Detect which cell encompasses the target text, then output its [x, y] center coordinate. 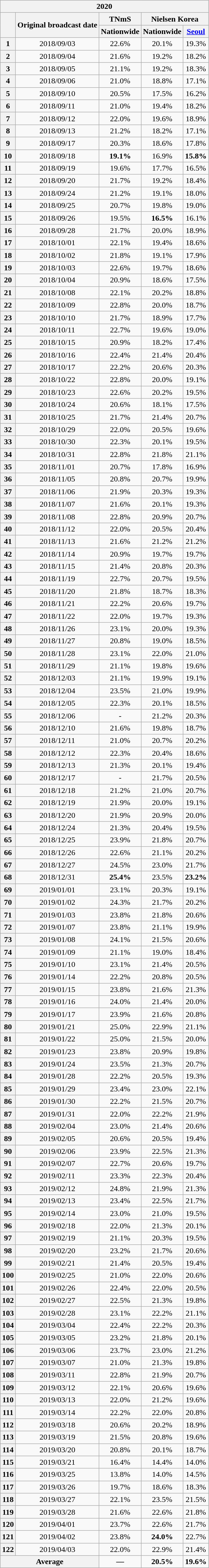
2018/10/15 [58, 342]
2019/01/29 [58, 1089]
TNmS [120, 19]
2019/02/12 [58, 1189]
2019/03/07 [58, 1363]
2018/11/15 [58, 566]
2018/11/26 [58, 629]
48 [8, 629]
2018/10/01 [58, 243]
2018/12/17 [58, 778]
67 [8, 865]
117 [8, 1487]
2018/09/04 [58, 56]
16.2% [196, 93]
2018/10/22 [58, 380]
115 [8, 1462]
17 [8, 243]
Seoul [196, 31]
24.8% [120, 1189]
2019/04/03 [58, 1549]
2019/03/13 [58, 1400]
2019/01/28 [58, 1076]
12 [8, 181]
65 [8, 840]
2019/03/21 [58, 1462]
28 [8, 380]
83 [8, 1064]
14.4% [162, 1462]
97 [8, 1238]
19 [8, 268]
2018/09/26 [58, 218]
63 [8, 815]
94 [8, 1201]
45 [8, 591]
2019/02/07 [58, 1164]
2018/09/03 [58, 44]
29 [8, 392]
2018/10/17 [58, 367]
2018/10/31 [58, 454]
2019/03/20 [58, 1450]
51 [8, 666]
2018/12/13 [58, 766]
2018/10/23 [58, 392]
2019/02/06 [58, 1151]
2018/12/26 [58, 852]
110 [8, 1400]
8 [8, 131]
41 [8, 541]
14 [8, 206]
2018/11/19 [58, 579]
2019/01/09 [58, 952]
54 [8, 703]
70 [8, 902]
86 [8, 1101]
93 [8, 1189]
32 [8, 430]
15 [8, 218]
2 [8, 56]
92 [8, 1176]
2019/03/04 [58, 1325]
2019/03/27 [58, 1499]
13.8% [120, 1475]
24.1% [120, 939]
Original broadcast date [58, 25]
7 [8, 118]
2018/09/12 [58, 118]
2018/10/02 [58, 255]
2019/01/10 [58, 965]
44 [8, 579]
2019/02/21 [58, 1263]
72 [8, 927]
2019/01/01 [58, 890]
2019/02/04 [58, 1126]
2019/01/23 [58, 1052]
10 [8, 156]
2018/12/11 [58, 740]
27 [8, 367]
108 [8, 1375]
2019/03/14 [58, 1412]
43 [8, 566]
75 [8, 965]
42 [8, 554]
2019/01/24 [58, 1064]
11 [8, 168]
2019/01/21 [58, 1027]
118 [8, 1499]
2019/03/11 [58, 1375]
122 [8, 1549]
2019/01/02 [58, 902]
2018/11/14 [58, 554]
39 [8, 516]
2019/02/11 [58, 1176]
2018/10/04 [58, 280]
105 [8, 1338]
2018/10/24 [58, 405]
2018/11/05 [58, 479]
73 [8, 939]
2018/09/06 [58, 81]
Nielsen Korea [175, 19]
56 [8, 728]
85 [8, 1089]
2018/11/12 [58, 529]
2018/12/12 [58, 753]
18 [8, 255]
2019/03/25 [58, 1475]
2019/02/19 [58, 1238]
96 [8, 1226]
Average [50, 1562]
68 [8, 877]
2018/12/06 [58, 716]
61 [8, 790]
2019/01/15 [58, 989]
16 [8, 230]
116 [8, 1475]
26 [8, 355]
2018/10/03 [58, 268]
87 [8, 1114]
2018/09/20 [58, 181]
2019/01/17 [58, 1014]
15.8% [196, 156]
2019/03/19 [58, 1437]
84 [8, 1076]
69 [8, 890]
1 [8, 44]
2018/12/27 [58, 865]
2018/12/18 [58, 790]
2018/09/10 [58, 93]
2018/12/04 [58, 691]
2019/03/18 [58, 1425]
2018/11/07 [58, 504]
2019/03/26 [58, 1487]
2018/12/19 [58, 803]
2019/03/28 [58, 1512]
2019/01/14 [58, 977]
2019/01/31 [58, 1114]
49 [8, 641]
2019/02/28 [58, 1313]
2018/11/22 [58, 616]
95 [8, 1213]
2018/11/08 [58, 516]
2018/10/16 [58, 355]
66 [8, 852]
98 [8, 1251]
111 [8, 1412]
2018/10/25 [58, 417]
16.1% [196, 218]
112 [8, 1425]
2018/09/19 [58, 168]
76 [8, 977]
2018/10/10 [58, 317]
55 [8, 716]
81 [8, 1039]
2019/01/16 [58, 1002]
17.4% [196, 342]
106 [8, 1350]
36 [8, 479]
2018/11/01 [58, 467]
2018/12/03 [58, 678]
24.5% [120, 865]
18.0% [196, 193]
2019/01/07 [58, 927]
103 [8, 1313]
9 [8, 143]
38 [8, 504]
13 [8, 193]
5 [8, 93]
2018/09/17 [58, 143]
2019/01/22 [58, 1039]
60 [8, 778]
53 [8, 691]
14.5% [196, 1475]
2018/10/29 [58, 430]
2018/11/21 [58, 604]
24.3% [120, 902]
2019/03/05 [58, 1338]
102 [8, 1300]
2018/11/20 [58, 591]
2018/09/13 [58, 131]
22 [8, 305]
100 [8, 1275]
78 [8, 1002]
33 [8, 442]
2020 [104, 7]
2018/12/10 [58, 728]
37 [8, 492]
107 [8, 1363]
2019/02/26 [58, 1288]
59 [8, 766]
2018/09/28 [58, 230]
2018/09/24 [58, 193]
2018/12/24 [58, 828]
71 [8, 915]
2019/02/14 [58, 1213]
2018/12/31 [58, 877]
99 [8, 1263]
109 [8, 1388]
52 [8, 678]
2019/02/05 [58, 1138]
2018/10/11 [58, 330]
2018/12/20 [58, 815]
114 [8, 1450]
2018/11/28 [58, 653]
2019/01/08 [58, 939]
4 [8, 81]
120 [8, 1524]
82 [8, 1052]
2019/01/03 [58, 915]
88 [8, 1126]
17.9% [196, 255]
31 [8, 417]
2018/12/25 [58, 840]
2018/11/06 [58, 492]
91 [8, 1164]
2018/09/18 [58, 156]
24 [8, 330]
46 [8, 604]
113 [8, 1437]
2019/04/02 [58, 1537]
2018/11/27 [58, 641]
47 [8, 616]
58 [8, 753]
119 [8, 1512]
77 [8, 989]
2018/09/05 [58, 69]
79 [8, 1014]
121 [8, 1537]
2019/03/06 [58, 1350]
62 [8, 803]
2018/11/13 [58, 541]
16.4% [120, 1462]
90 [8, 1151]
23.3% [120, 1176]
25.4% [120, 877]
40 [8, 529]
2019/02/25 [58, 1275]
— [120, 1562]
2019/02/18 [58, 1226]
2018/12/05 [58, 703]
2019/02/27 [58, 1300]
2018/10/09 [58, 305]
3 [8, 69]
2018/10/08 [58, 293]
104 [8, 1325]
2019/01/30 [58, 1101]
18.1% [162, 405]
2018/11/29 [58, 666]
2018/09/11 [58, 106]
35 [8, 467]
57 [8, 740]
30 [8, 405]
21 [8, 293]
50 [8, 653]
6 [8, 106]
2019/02/13 [58, 1201]
23 [8, 317]
2019/02/20 [58, 1251]
2019/04/01 [58, 1524]
25 [8, 342]
20 [8, 280]
80 [8, 1027]
2018/09/25 [58, 206]
74 [8, 952]
89 [8, 1138]
34 [8, 454]
2018/10/30 [58, 442]
101 [8, 1288]
2019/03/12 [58, 1388]
64 [8, 828]
